Locate the cell with the specified text and output its [x, y] center coordinate. 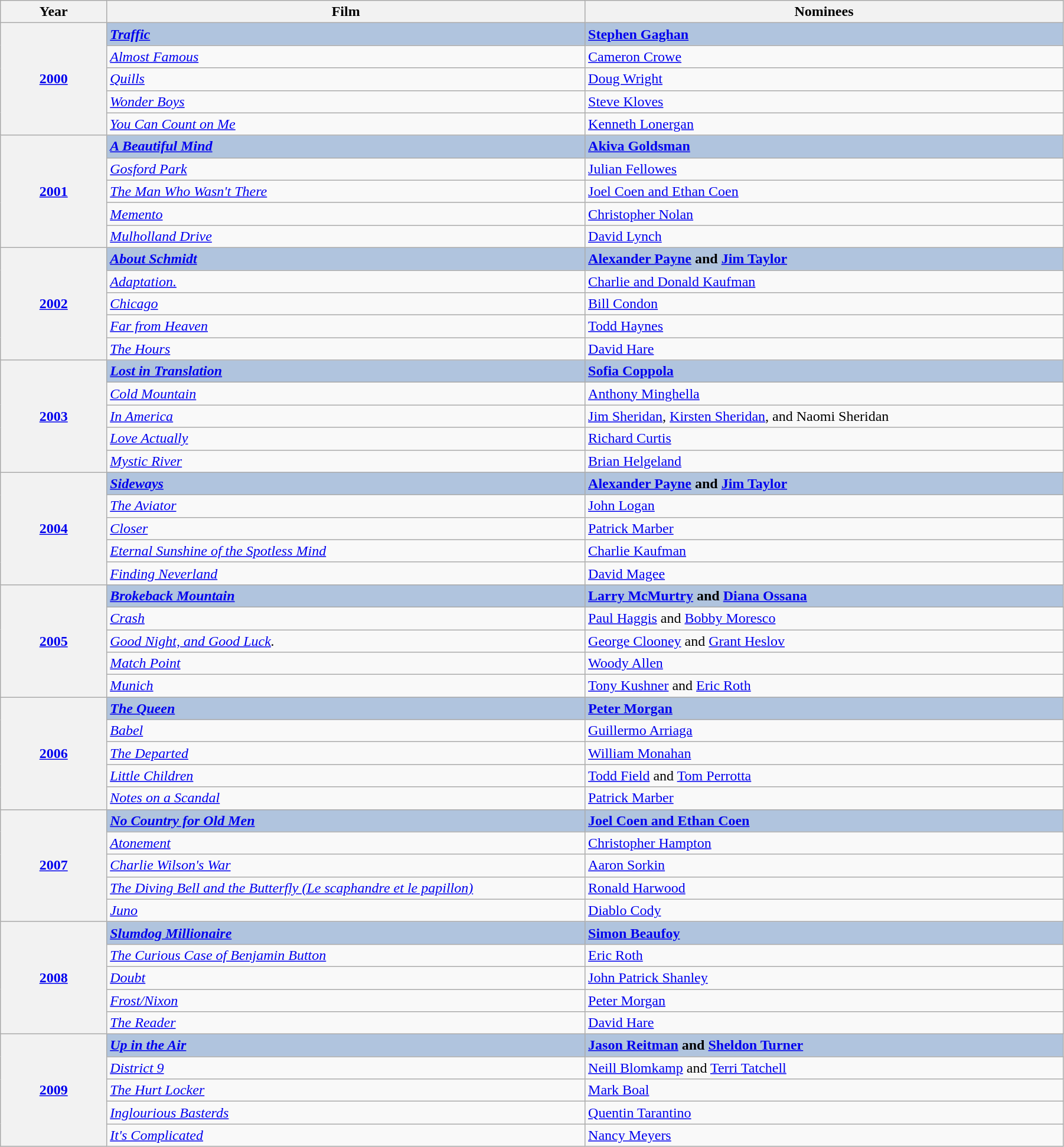
Mystic River [346, 461]
Little Children [346, 776]
Aaron Sorkin [824, 865]
Adaptation. [346, 282]
Eric Roth [824, 955]
About Schmidt [346, 259]
The Curious Case of Benjamin Button [346, 955]
Christopher Nolan [824, 214]
Todd Haynes [824, 326]
Quills [346, 79]
Sofia Coppola [824, 371]
Jim Sheridan, Kirsten Sheridan, and Naomi Sheridan [824, 416]
Ronald Harwood [824, 888]
Stephen Gaghan [824, 34]
Mulholland Drive [346, 236]
Anthony Minghella [824, 394]
The Queen [346, 708]
2009 [54, 1090]
Guillermo Arriaga [824, 731]
District 9 [346, 1068]
Mark Boal [824, 1090]
Jason Reitman and Sheldon Turner [824, 1045]
David Magee [824, 573]
2005 [54, 641]
2008 [54, 978]
Babel [346, 731]
Closer [346, 528]
Finding Neverland [346, 573]
David Lynch [824, 236]
Good Night, and Good Luck. [346, 641]
Woody Allen [824, 664]
Nominees [824, 12]
Gosford Park [346, 169]
Almost Famous [346, 57]
The Hurt Locker [346, 1090]
Year [54, 12]
Doubt [346, 978]
The Departed [346, 753]
Cameron Crowe [824, 57]
The Man Who Wasn't There [346, 191]
Inglourious Basterds [346, 1113]
Diablo Cody [824, 910]
Brian Helgeland [824, 461]
Julian Fellowes [824, 169]
Steve Kloves [824, 102]
Brokeback Mountain [346, 596]
John Logan [824, 506]
Simon Beaufoy [824, 933]
Charlie Wilson's War [346, 865]
Christopher Hampton [824, 843]
Akiva Goldsman [824, 146]
2002 [54, 303]
Juno [346, 910]
Tony Kushner and Eric Roth [824, 686]
You Can Count on Me [346, 124]
2000 [54, 79]
2006 [54, 753]
Film [346, 12]
Paul Haggis and Bobby Moresco [824, 618]
2007 [54, 865]
Quentin Tarantino [824, 1113]
The Aviator [346, 506]
Charlie and Donald Kaufman [824, 282]
Doug Wright [824, 79]
Lost in Translation [346, 371]
Cold Mountain [346, 394]
Nancy Meyers [824, 1135]
Traffic [346, 34]
Slumdog Millionaire [346, 933]
Munich [346, 686]
Neill Blomkamp and Terri Tatchell [824, 1068]
Bill Condon [824, 304]
2004 [54, 528]
The Diving Bell and the Butterfly (Le scaphandre et le papillon) [346, 888]
The Hours [346, 349]
In America [346, 416]
Crash [346, 618]
Notes on a Scandal [346, 798]
Up in the Air [346, 1045]
Love Actually [346, 439]
Match Point [346, 664]
Far from Heaven [346, 326]
Memento [346, 214]
Todd Field and Tom Perrotta [824, 776]
John Patrick Shanley [824, 978]
2001 [54, 191]
George Clooney and Grant Heslov [824, 641]
A Beautiful Mind [346, 146]
Sideways [346, 483]
Atonement [346, 843]
No Country for Old Men [346, 821]
Chicago [346, 304]
Kenneth Lonergan [824, 124]
Wonder Boys [346, 102]
The Reader [346, 1023]
It's Complicated [346, 1135]
William Monahan [824, 753]
2003 [54, 416]
Charlie Kaufman [824, 551]
Frost/Nixon [346, 1001]
Larry McMurtry and Diana Ossana [824, 596]
Eternal Sunshine of the Spotless Mind [346, 551]
Richard Curtis [824, 439]
